Return the [x, y] coordinate for the center point of the cell that contains the specified text.  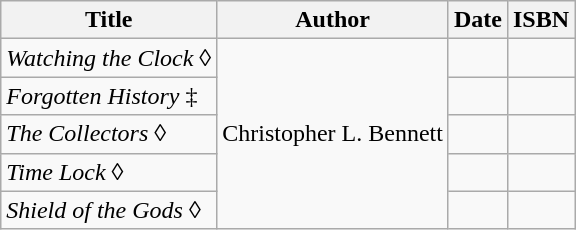
ISBN [540, 20]
Author [333, 20]
Watching the Clock ◊ [109, 58]
Shield of the Gods ◊ [109, 210]
Forgotten History ‡ [109, 96]
Title [109, 20]
The Collectors ◊ [109, 134]
Christopher L. Bennett [333, 134]
Date [478, 20]
Time Lock ◊ [109, 172]
